Determine the [X, Y] coordinate at the center of the cell enclosing the given text.  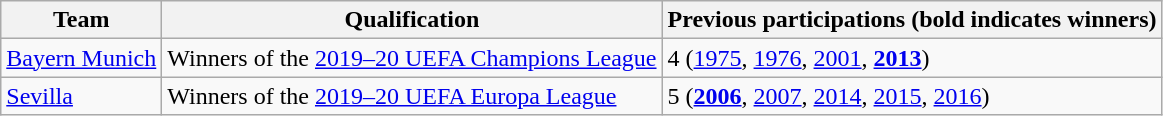
Winners of the 2019–20 UEFA Champions League [412, 58]
Sevilla [82, 96]
5 (2006, 2007, 2014, 2015, 2016) [912, 96]
Team [82, 20]
Bayern Munich [82, 58]
4 (1975, 1976, 2001, 2013) [912, 58]
Winners of the 2019–20 UEFA Europa League [412, 96]
Previous participations (bold indicates winners) [912, 20]
Qualification [412, 20]
